Capture the cell that displays the provided text and extract its [X, Y] central coordinate. 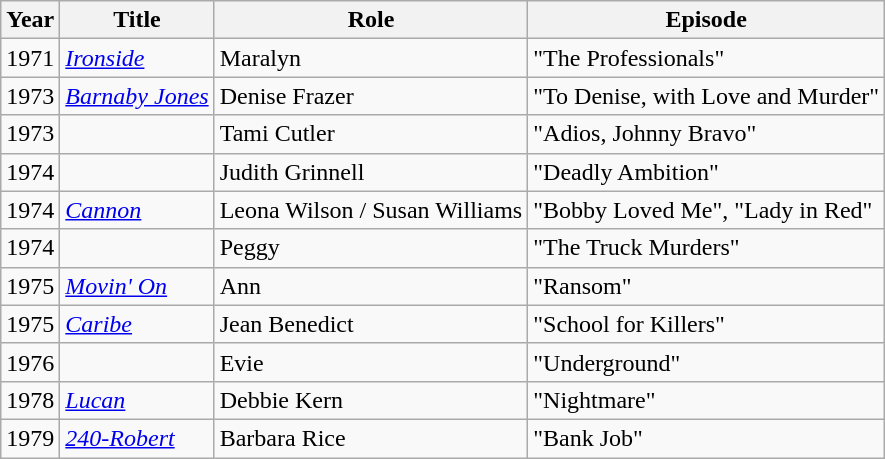
Year [30, 20]
Evie [371, 362]
Caribe [137, 324]
"Ransom" [706, 286]
Jean Benedict [371, 324]
Leona Wilson / Susan Williams [371, 210]
Denise Frazer [371, 96]
1978 [30, 400]
Debbie Kern [371, 400]
"Bobby Loved Me", "Lady in Red" [706, 210]
Lucan [137, 400]
1976 [30, 362]
"Deadly Ambition" [706, 172]
"Nightmare" [706, 400]
"Adios, Johnny Bravo" [706, 134]
Movin' On [137, 286]
240-Robert [137, 438]
Ironside [137, 58]
"The Professionals" [706, 58]
Judith Grinnell [371, 172]
"The Truck Murders" [706, 248]
"Underground" [706, 362]
1971 [30, 58]
1979 [30, 438]
Cannon [137, 210]
Barnaby Jones [137, 96]
Maralyn [371, 58]
"Bank Job" [706, 438]
Tami Cutler [371, 134]
Role [371, 20]
"To Denise, with Love and Murder" [706, 96]
Peggy [371, 248]
"School for Killers" [706, 324]
Title [137, 20]
Ann [371, 286]
Barbara Rice [371, 438]
Episode [706, 20]
